Provide the (x, y) coordinate of the cell's center where the given text is located.  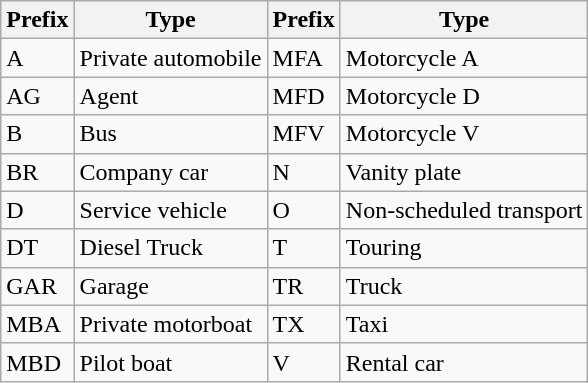
Vanity plate (464, 172)
Motorcycle A (464, 58)
Private automobile (170, 58)
Bus (170, 134)
N (304, 172)
AG (38, 96)
MFD (304, 96)
BR (38, 172)
V (304, 362)
D (38, 210)
TR (304, 286)
MBA (38, 324)
TX (304, 324)
MBD (38, 362)
GAR (38, 286)
Agent (170, 96)
Motorcycle D (464, 96)
Motorcycle V (464, 134)
B (38, 134)
Touring (464, 248)
Service vehicle (170, 210)
Garage (170, 286)
Truck (464, 286)
Rental car (464, 362)
MFV (304, 134)
T (304, 248)
Pilot boat (170, 362)
O (304, 210)
A (38, 58)
Company car (170, 172)
Non-scheduled transport (464, 210)
Taxi (464, 324)
DT (38, 248)
Private motorboat (170, 324)
Diesel Truck (170, 248)
MFA (304, 58)
